From the cell containing the given text, extract its center point as (x, y) coordinate. 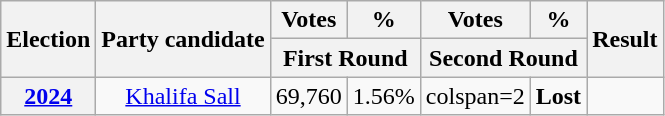
Election (48, 39)
Party candidate (183, 39)
Second Round (503, 58)
Khalifa Sall (183, 96)
69,760 (308, 96)
colspan=2 (475, 96)
Lost (558, 96)
2024 (48, 96)
1.56% (384, 96)
Result (625, 39)
First Round (345, 58)
